Return [X, Y] of the center of cell containing provided text 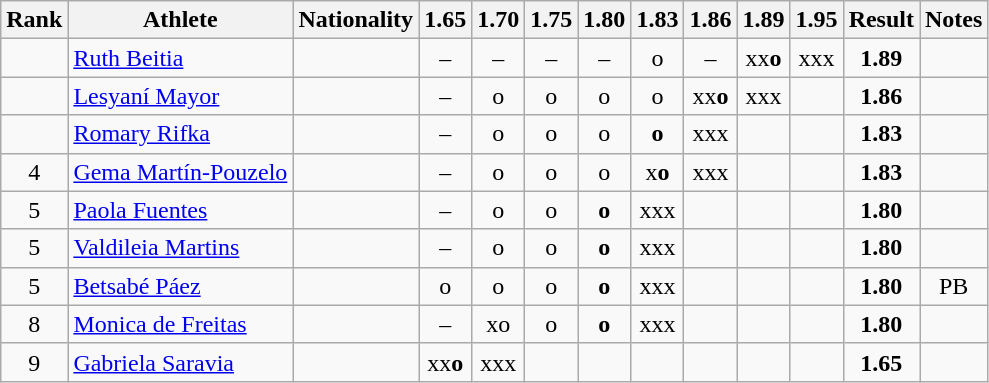
8 [34, 324]
4 [34, 172]
Betsabé Páez [180, 286]
Result [881, 20]
Notes [954, 20]
Monica de Freitas [180, 324]
Gabriela Saravia [180, 362]
Paola Fuentes [180, 210]
Valdileia Martins [180, 248]
Athlete [180, 20]
Rank [34, 20]
Romary Rifka [180, 134]
1.75 [552, 20]
PB [954, 286]
Ruth Beitia [180, 58]
Gema Martín-Pouzelo [180, 172]
Nationality [356, 20]
9 [34, 362]
Lesyaní Mayor [180, 96]
1.95 [816, 20]
1.70 [498, 20]
